Output the (x, y) coordinate of the center of the cell containing the given text.  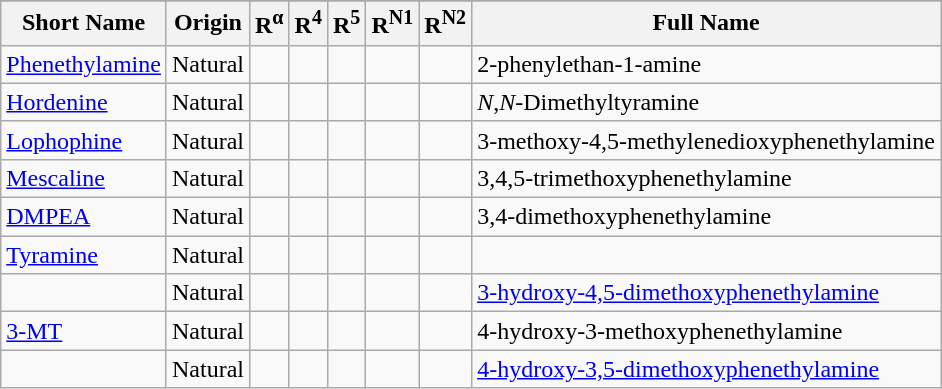
4-hydroxy-3,5-dimethoxyphenethylamine (706, 369)
Phenethylamine (84, 64)
Tyramine (84, 255)
R4 (308, 24)
Short Name (84, 24)
4-hydroxy-3-methoxyphenethylamine (706, 331)
3-MT (84, 331)
Mescaline (84, 178)
3,4,5-trimethoxyphenethylamine (706, 178)
3,4-dimethoxyphenethylamine (706, 217)
Lophophine (84, 140)
3-hydroxy-4,5-dimethoxyphenethylamine (706, 293)
Full Name (706, 24)
RN2 (446, 24)
DMPEA (84, 217)
Hordenine (84, 102)
Origin (208, 24)
N,N-Dimethyltyramine (706, 102)
RN1 (392, 24)
2-phenylethan-1-amine (706, 64)
R5 (346, 24)
3-methoxy-4,5-methylenedioxyphenethylamine (706, 140)
Rα (269, 24)
